Extract the (x, y) coordinate from the center of the cell holding the provided text.  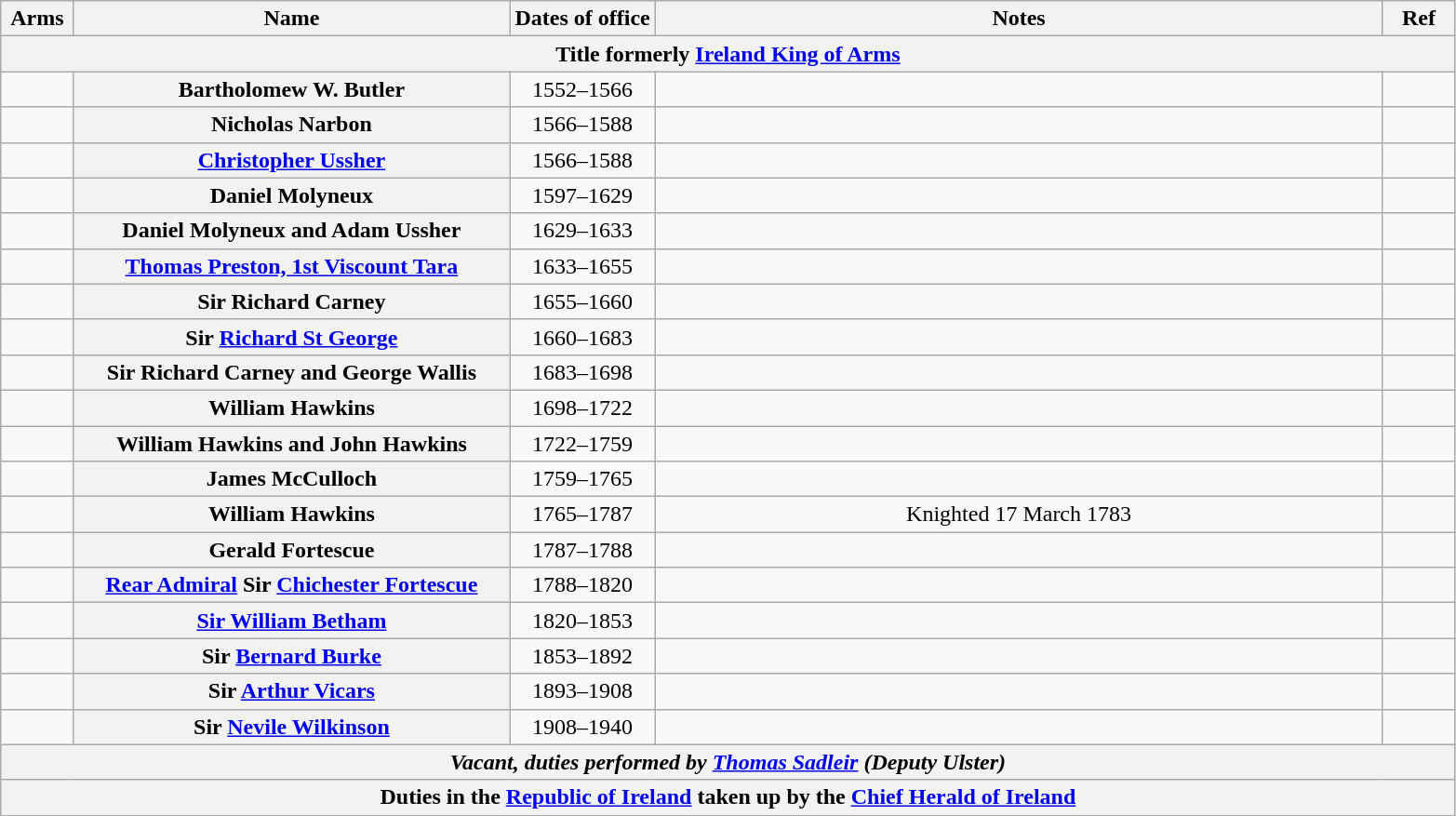
1597–1629 (582, 195)
1698–1722 (582, 408)
Sir Arthur Vicars (292, 691)
1853–1892 (582, 656)
Rear Admiral Sir Chichester Fortescue (292, 585)
Name (292, 19)
1893–1908 (582, 691)
1655–1660 (582, 301)
Sir Richard St George (292, 337)
Christopher Ussher (292, 160)
1765–1787 (582, 515)
Nicholas Narbon (292, 125)
Daniel Molyneux (292, 195)
Ref (1419, 19)
1787–1788 (582, 550)
Vacant, duties performed by Thomas Sadleir (Deputy Ulster) (728, 762)
James McCulloch (292, 479)
Bartholomew W. Butler (292, 89)
Dates of office (582, 19)
Sir William Betham (292, 621)
Daniel Molyneux and Adam Ussher (292, 231)
Sir Richard Carney (292, 301)
1660–1683 (582, 337)
Sir Bernard Burke (292, 656)
Thomas Preston, 1st Viscount Tara (292, 266)
Gerald Fortescue (292, 550)
Knighted 17 March 1783 (1019, 515)
1820–1853 (582, 621)
Sir Nevile Wilkinson (292, 727)
1552–1566 (582, 89)
1683–1698 (582, 372)
Duties in the Republic of Ireland taken up by the Chief Herald of Ireland (728, 797)
William Hawkins and John Hawkins (292, 444)
Notes (1019, 19)
Arms (37, 19)
Sir Richard Carney and George Wallis (292, 372)
1759–1765 (582, 479)
1629–1633 (582, 231)
1633–1655 (582, 266)
1788–1820 (582, 585)
1908–1940 (582, 727)
1722–1759 (582, 444)
Title formerly Ireland King of Arms (728, 54)
